Search for the cell housing the specified text and yield its (X, Y) center coordinate. 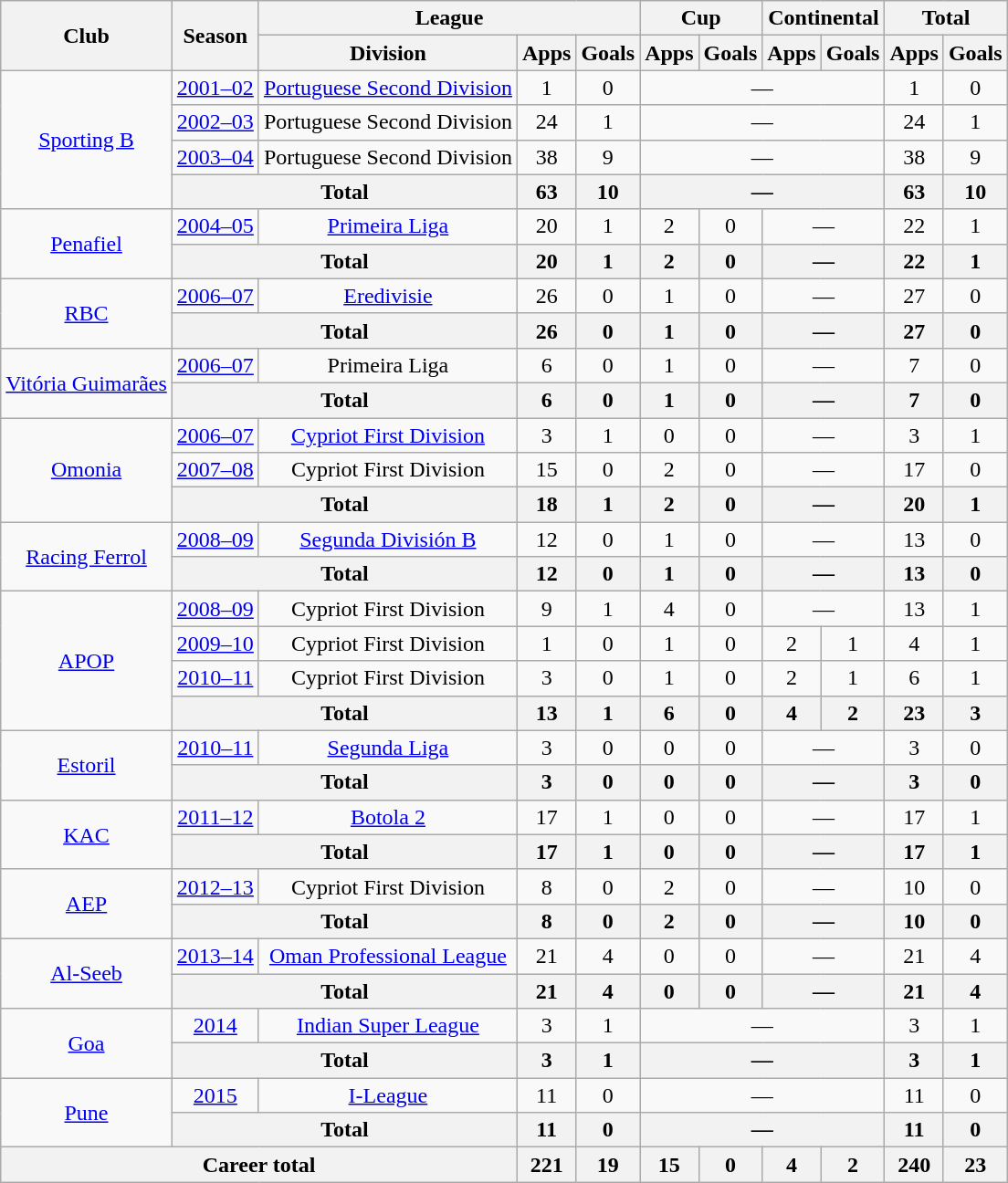
Indian Super League (387, 1026)
Club (87, 36)
Goa (87, 1043)
2013–14 (215, 956)
KAC (87, 834)
Oman Professional League (387, 956)
Vitória Guimarães (87, 382)
2012–13 (215, 886)
221 (546, 1165)
Segunda Liga (387, 748)
Pune (87, 1113)
2011–12 (215, 817)
2002–03 (215, 122)
Career total (259, 1165)
Al-Seeb (87, 973)
Omonia (87, 470)
18 (546, 505)
Cup (701, 18)
240 (914, 1165)
Racing Ferrol (87, 557)
2014 (215, 1026)
League (449, 18)
2015 (215, 1095)
2004–05 (215, 226)
Botola 2 (387, 817)
AEP (87, 904)
Season (215, 36)
2007–08 (215, 470)
2003–04 (215, 157)
APOP (87, 661)
Estoril (87, 765)
Segunda División B (387, 539)
2001–02 (215, 88)
Continental (824, 18)
19 (608, 1165)
RBC (87, 313)
Penafiel (87, 244)
2009–10 (215, 644)
Eredivisie (387, 296)
I-League (387, 1095)
Sporting B (87, 140)
Division (387, 53)
